Determine the [x, y] coordinate at the center of the cell enclosing the given text.  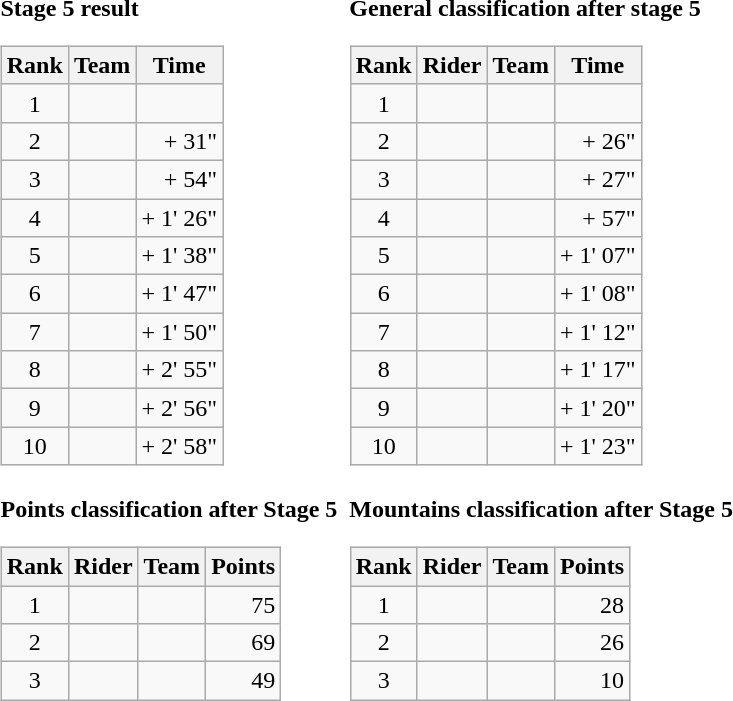
69 [244, 643]
+ 26" [598, 141]
+ 2' 58" [180, 446]
26 [592, 643]
+ 27" [598, 179]
+ 1' 47" [180, 294]
+ 1' 17" [598, 370]
+ 1' 07" [598, 256]
+ 54" [180, 179]
+ 1' 50" [180, 332]
49 [244, 681]
+ 1' 08" [598, 294]
28 [592, 605]
+ 57" [598, 217]
+ 1' 12" [598, 332]
+ 1' 26" [180, 217]
+ 1' 38" [180, 256]
+ 2' 55" [180, 370]
+ 1' 23" [598, 446]
+ 31" [180, 141]
+ 1' 20" [598, 408]
+ 2' 56" [180, 408]
75 [244, 605]
